Identify which cell holds the provided text, then report its (X, Y) central coordinate. 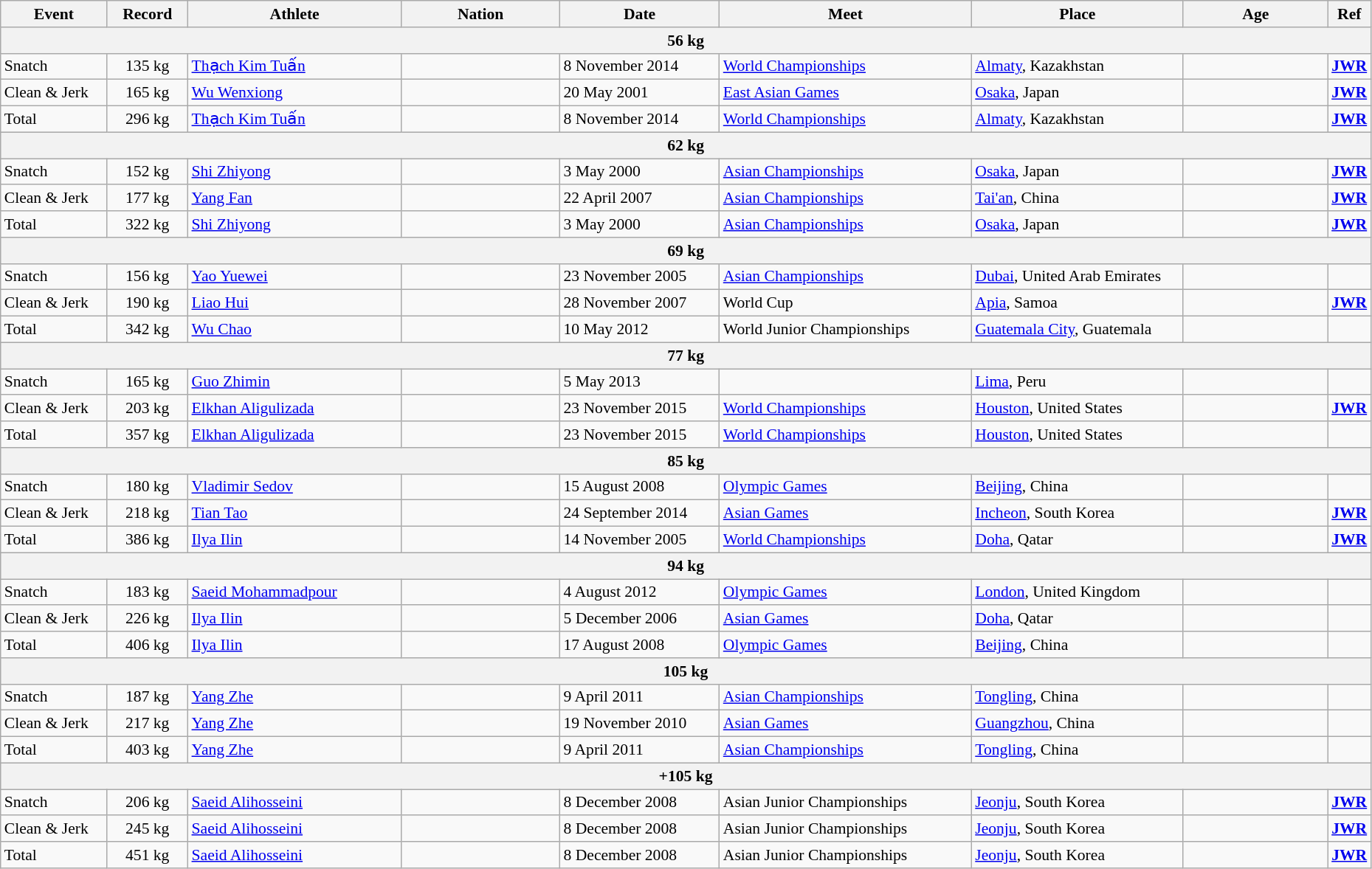
Guatemala City, Guatemala (1078, 330)
451 kg (148, 855)
5 May 2013 (639, 382)
Wu Chao (294, 330)
386 kg (148, 540)
28 November 2007 (639, 303)
4 August 2012 (639, 592)
5 December 2006 (639, 619)
Liao Hui (294, 303)
406 kg (148, 645)
69 kg (686, 251)
23 November 2005 (639, 277)
135 kg (148, 66)
10 May 2012 (639, 330)
15 August 2008 (639, 487)
Athlete (294, 14)
77 kg (686, 356)
East Asian Games (846, 93)
Dubai, United Arab Emirates (1078, 277)
Place (1078, 14)
190 kg (148, 303)
Vladimir Sedov (294, 487)
22 April 2007 (639, 198)
Record (148, 14)
62 kg (686, 145)
Nation (481, 14)
Tian Tao (294, 513)
Yao Yuewei (294, 277)
187 kg (148, 697)
152 kg (148, 172)
Wu Wenxiong (294, 93)
180 kg (148, 487)
Lima, Peru (1078, 382)
London, United Kingdom (1078, 592)
Meet (846, 14)
World Junior Championships (846, 330)
322 kg (148, 224)
24 September 2014 (639, 513)
20 May 2001 (639, 93)
Date (639, 14)
Tai'an, China (1078, 198)
17 August 2008 (639, 645)
Incheon, South Korea (1078, 513)
Guo Zhimin (294, 382)
206 kg (148, 803)
Saeid Mohammadpour (294, 592)
403 kg (148, 750)
357 kg (148, 434)
14 November 2005 (639, 540)
218 kg (148, 513)
94 kg (686, 566)
217 kg (148, 724)
177 kg (148, 198)
85 kg (686, 461)
19 November 2010 (639, 724)
Yang Fan (294, 198)
56 kg (686, 41)
183 kg (148, 592)
342 kg (148, 330)
Event (54, 14)
Guangzhou, China (1078, 724)
105 kg (686, 671)
+105 kg (686, 776)
156 kg (148, 277)
Age (1255, 14)
296 kg (148, 120)
226 kg (148, 619)
203 kg (148, 409)
World Cup (846, 303)
245 kg (148, 829)
Ref (1349, 14)
Apia, Samoa (1078, 303)
